Locate the cell with the specified text and output its (X, Y) center coordinate. 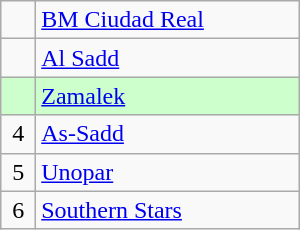
Al Sadd (168, 58)
4 (18, 134)
Zamalek (168, 96)
Southern Stars (168, 210)
BM Ciudad Real (168, 20)
Unopar (168, 172)
As-Sadd (168, 134)
5 (18, 172)
6 (18, 210)
